Search for the cell housing the specified text and yield its [x, y] center coordinate. 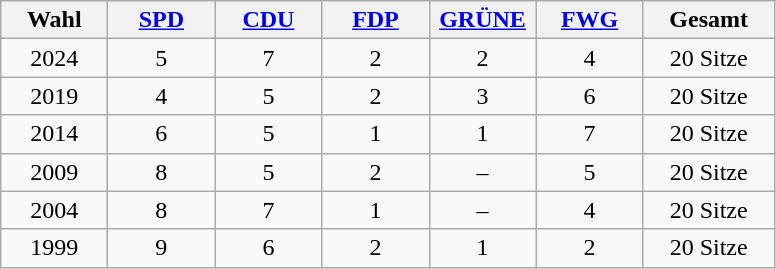
CDU [268, 20]
Gesamt [708, 20]
Wahl [54, 20]
FDP [376, 20]
1999 [54, 248]
2014 [54, 134]
GRÜNE [482, 20]
9 [162, 248]
3 [482, 96]
2019 [54, 96]
2004 [54, 210]
2024 [54, 58]
2009 [54, 172]
FWG [590, 20]
SPD [162, 20]
